Return [X, Y] of the center of cell containing provided text 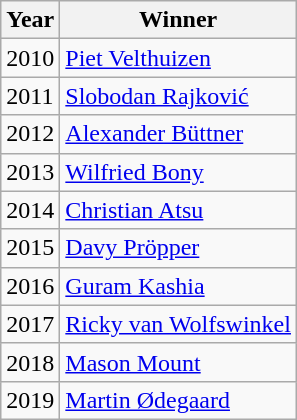
Winner [178, 20]
Martin Ødegaard [178, 400]
Year [30, 20]
Ricky van Wolfswinkel [178, 324]
2010 [30, 58]
Guram Kashia [178, 286]
2019 [30, 400]
Wilfried Bony [178, 172]
Davy Pröpper [178, 248]
2012 [30, 134]
Alexander Büttner [178, 134]
2018 [30, 362]
Piet Velthuizen [178, 58]
Slobodan Rajković [178, 96]
2013 [30, 172]
2011 [30, 96]
2016 [30, 286]
2017 [30, 324]
2014 [30, 210]
Christian Atsu [178, 210]
2015 [30, 248]
Mason Mount [178, 362]
